Locate the cell with the specified text and output its [x, y] center coordinate. 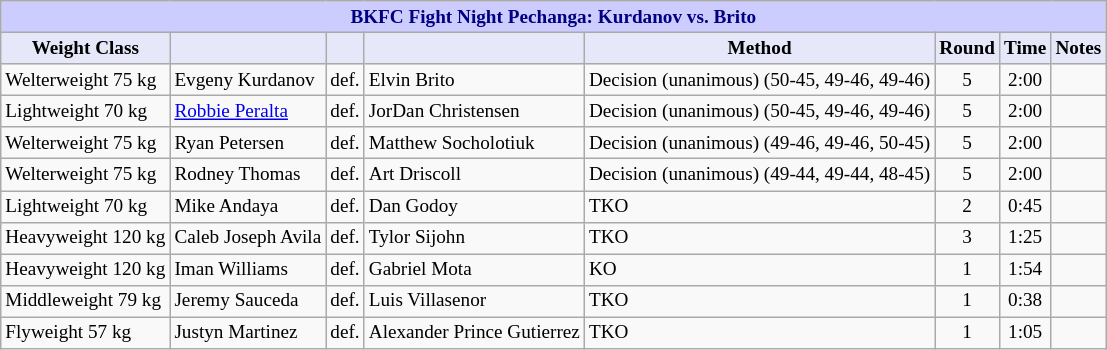
KO [759, 270]
Evgeny Kurdanov [248, 80]
Matthew Socholotiuk [474, 143]
Gabriel Mota [474, 270]
Weight Class [86, 48]
Decision (unanimous) (49-46, 49-46, 50-45) [759, 143]
1:05 [1024, 333]
0:38 [1024, 301]
Luis Villasenor [474, 301]
Mike Andaya [248, 206]
JorDan Christensen [474, 111]
Caleb Joseph Avila [248, 238]
Justyn Martinez [248, 333]
2 [968, 206]
Notes [1078, 48]
Dan Godoy [474, 206]
Art Driscoll [474, 175]
Time [1024, 48]
Tylor Sijohn [474, 238]
0:45 [1024, 206]
Rodney Thomas [248, 175]
Elvin Brito [474, 80]
Method [759, 48]
Jeremy Sauceda [248, 301]
Flyweight 57 kg [86, 333]
Iman Williams [248, 270]
Round [968, 48]
3 [968, 238]
Ryan Petersen [248, 143]
1:54 [1024, 270]
Middleweight 79 kg [86, 301]
Alexander Prince Gutierrez [474, 333]
BKFC Fight Night Pechanga: Kurdanov vs. Brito [554, 17]
Robbie Peralta [248, 111]
1:25 [1024, 238]
Decision (unanimous) (49-44, 49-44, 48-45) [759, 175]
